From the cell containing the given text, extract its center point as [X, Y] coordinate. 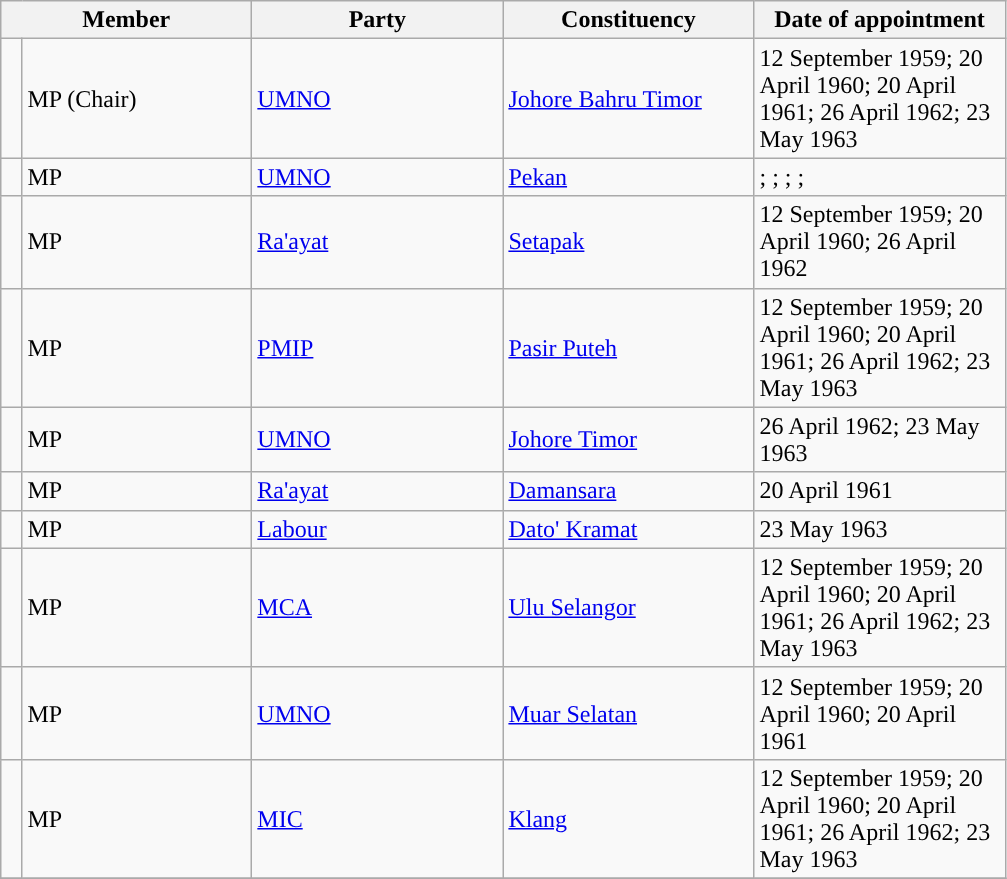
; ; ; ; [880, 177]
Member [126, 20]
Pekan [628, 177]
Muar Selatan [628, 713]
MIC [378, 818]
Labour [378, 529]
Setapak [628, 242]
Constituency [628, 20]
Party [378, 20]
20 April 1961 [880, 491]
12 September 1959; 20 April 1960; 26 April 1962 [880, 242]
12 September 1959; 20 April 1960; 20 April 1961 [880, 713]
Damansara [628, 491]
26 April 1962; 23 May 1963 [880, 440]
MCA [378, 608]
23 May 1963 [880, 529]
Date of appointment [880, 20]
Dato' Kramat [628, 529]
MP (Chair) [137, 98]
Klang [628, 818]
PMIP [378, 348]
Ulu Selangor [628, 608]
Johore Timor [628, 440]
Johore Bahru Timor [628, 98]
Pasir Puteh [628, 348]
